Locate the cell with the specified text and output its [x, y] center coordinate. 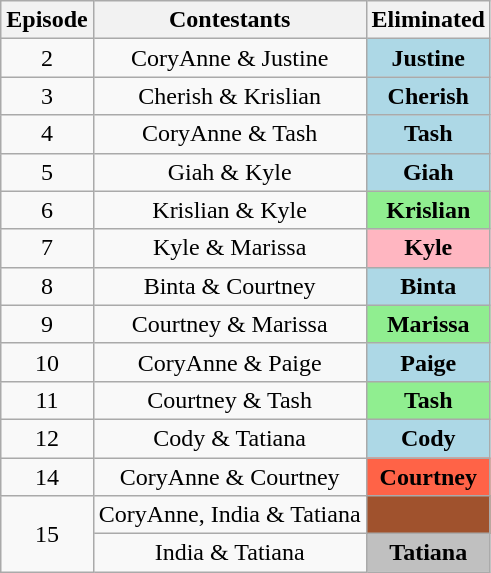
12 [47, 438]
Courtney [428, 477]
Kyle & Marissa [230, 248]
2 [47, 58]
Cherish & Krislian [230, 96]
Kyle [428, 248]
6 [47, 210]
10 [47, 362]
3 [47, 96]
Krislian & Kyle [230, 210]
Cherish [428, 96]
CoryAnne & Courtney [230, 477]
Binta [428, 286]
7 [47, 248]
Tatiana [428, 553]
Marissa [428, 324]
Binta & Courtney [230, 286]
CoryAnne & Justine [230, 58]
9 [47, 324]
CoryAnne & Tash [230, 134]
Cody & Tatiana [230, 438]
Cody [428, 438]
CoryAnne & Paige [230, 362]
5 [47, 172]
Paige [428, 362]
14 [47, 477]
CoryAnne, India & Tatiana [230, 515]
4 [47, 134]
Contestants [230, 20]
15 [47, 534]
Giah & Kyle [230, 172]
11 [47, 400]
Episode [47, 20]
Courtney & Tash [230, 400]
8 [47, 286]
India & Tatiana [230, 553]
Courtney & Marissa [230, 324]
Giah [428, 172]
Justine [428, 58]
Eliminated [428, 20]
Krislian [428, 210]
